Capture the cell that displays the provided text and extract its (x, y) central coordinate. 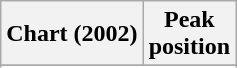
Chart (2002) (72, 34)
Peak position (189, 34)
